Detect which cell encompasses the target text, then output its (X, Y) center coordinate. 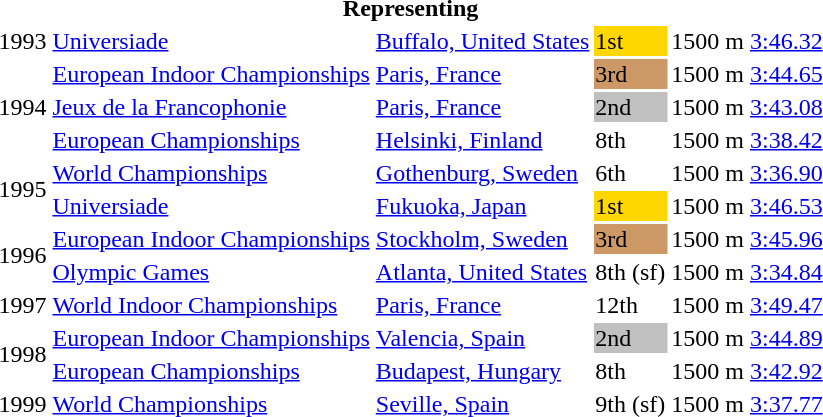
8th (sf) (630, 272)
12th (630, 305)
Buffalo, United States (482, 41)
Fukuoka, Japan (482, 206)
Stockholm, Sweden (482, 239)
Valencia, Spain (482, 338)
World Championships (211, 173)
6th (630, 173)
Atlanta, United States (482, 272)
Jeux de la Francophonie (211, 107)
Budapest, Hungary (482, 371)
Gothenburg, Sweden (482, 173)
Helsinki, Finland (482, 140)
World Indoor Championships (211, 305)
Olympic Games (211, 272)
